Scan for the cell matching the given text and deliver its (X, Y) coordinate at center. 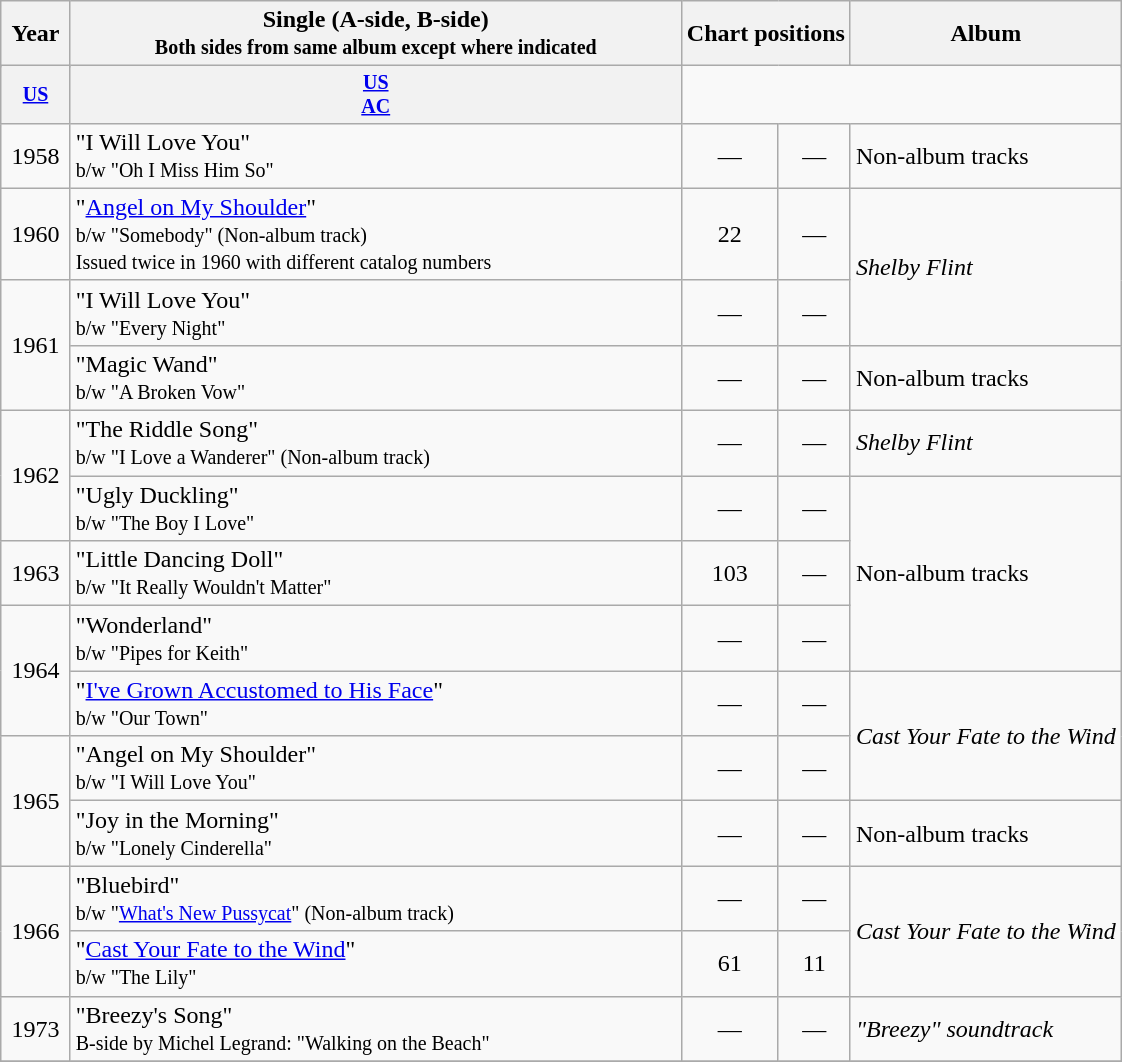
1965 (36, 801)
11 (814, 964)
"Angel on My Shoulder"b/w "I Will Love You" (376, 768)
"Breezy's Song"B-side by Michel Legrand: "Walking on the Beach" (376, 1028)
"Joy in the Morning"b/w "Lonely Cinderella" (376, 834)
"Breezy" soundtrack (986, 1028)
Album (986, 34)
103 (730, 574)
1961 (36, 345)
"The Riddle Song"b/w "I Love a Wanderer" (Non-album track) (376, 444)
1966 (36, 931)
Single (A-side, B-side)Both sides from same album except where indicated (376, 34)
"Angel on My Shoulder"b/w "Somebody" (Non-album track)Issued twice in 1960 with different catalog numbers (376, 234)
"Wonderland"b/w "Pipes for Keith" (376, 638)
"Cast Your Fate to the Wind"b/w "The Lily" (376, 964)
22 (730, 234)
"I Will Love You"b/w "Every Night" (376, 312)
"I've Grown Accustomed to His Face"b/w "Our Town" (376, 704)
US (36, 94)
"I Will Love You"b/w "Oh I Miss Him So" (376, 156)
1960 (36, 234)
1958 (36, 156)
Chart positions (766, 34)
61 (730, 964)
USAC (376, 94)
1962 (36, 476)
Year (36, 34)
"Ugly Duckling"b/w "The Boy I Love" (376, 508)
1973 (36, 1028)
1964 (36, 671)
1963 (36, 574)
"Bluebird"b/w "What's New Pussycat" (Non-album track) (376, 898)
"Little Dancing Doll"b/w "It Really Wouldn't Matter" (376, 574)
"Magic Wand"b/w "A Broken Vow" (376, 378)
